From the cell containing the given text, extract its center point as [x, y] coordinate. 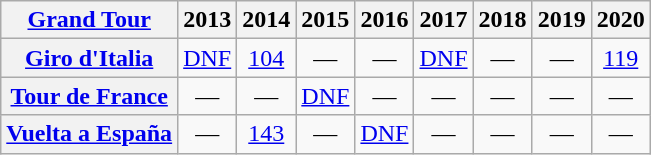
Grand Tour [90, 20]
Tour de France [90, 96]
2014 [266, 20]
2017 [444, 20]
2020 [620, 20]
Giro d'Italia [90, 58]
2015 [326, 20]
119 [620, 58]
104 [266, 58]
143 [266, 134]
2018 [502, 20]
Vuelta a España [90, 134]
2013 [208, 20]
2016 [384, 20]
2019 [562, 20]
